Capture the cell that displays the provided text and extract its (x, y) central coordinate. 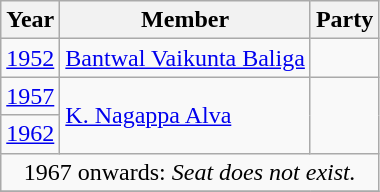
Year (30, 20)
K. Nagappa Alva (186, 115)
1952 (30, 58)
1962 (30, 134)
Party (344, 20)
Member (186, 20)
Bantwal Vaikunta Baliga (186, 58)
1957 (30, 96)
1967 onwards: Seat does not exist. (190, 172)
